Pinpoint the cell where the given text exists, returning its [X, Y] midpoint coordinate. 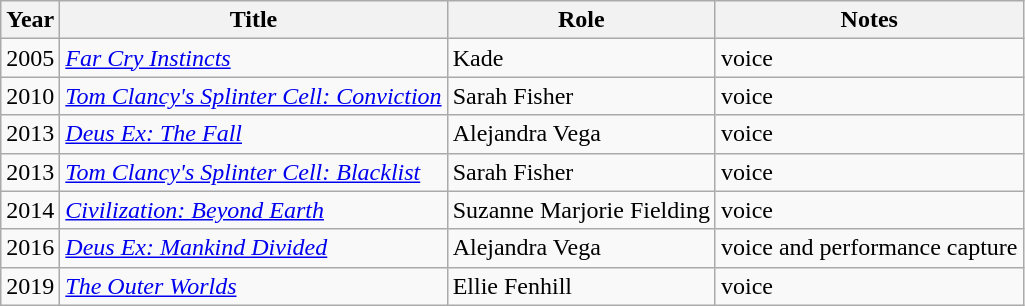
Tom Clancy's Splinter Cell: Conviction [254, 96]
2014 [30, 210]
2005 [30, 58]
Civilization: Beyond Earth [254, 210]
Year [30, 20]
Suzanne Marjorie Fielding [581, 210]
2010 [30, 96]
voice and performance capture [869, 248]
Far Cry Instincts [254, 58]
Tom Clancy's Splinter Cell: Blacklist [254, 172]
Ellie Fenhill [581, 286]
Deus Ex: The Fall [254, 134]
Kade [581, 58]
Deus Ex: Mankind Divided [254, 248]
Title [254, 20]
Role [581, 20]
Notes [869, 20]
2016 [30, 248]
2019 [30, 286]
The Outer Worlds [254, 286]
